Detect which cell encompasses the target text, then output its [X, Y] center coordinate. 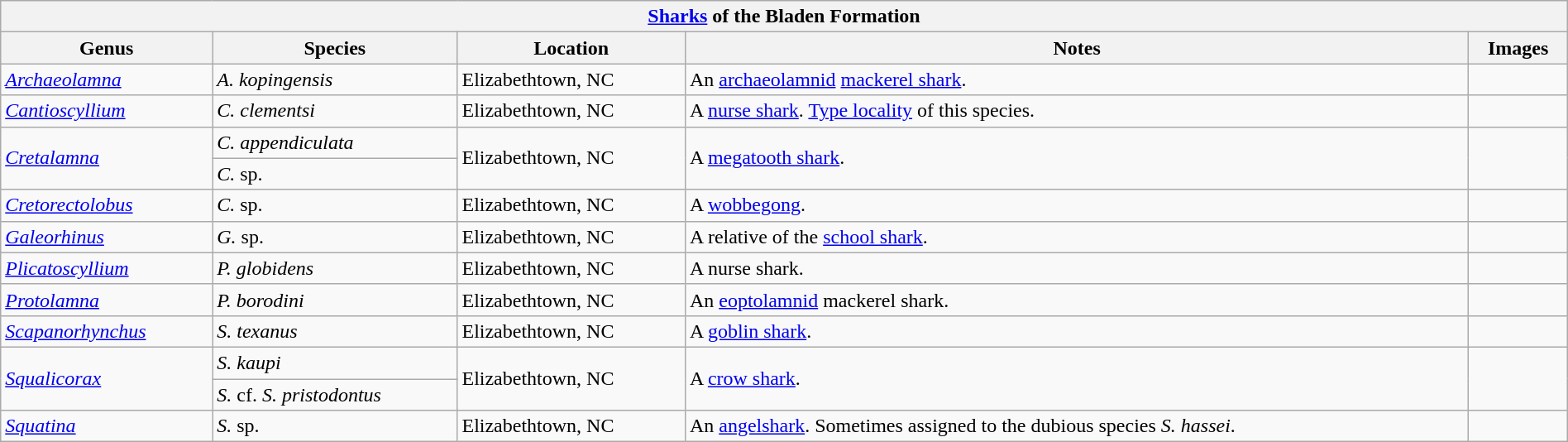
Scapanorhynchus [107, 331]
S. cf. S. pristodontus [335, 395]
P. globidens [335, 268]
An archaeolamnid mackerel shark. [1077, 79]
A goblin shark. [1077, 331]
Galeorhinus [107, 237]
Cretorectolobus [107, 205]
C. appendiculata [335, 142]
C. clementsi [335, 111]
A nurse shark. Type locality of this species. [1077, 111]
Notes [1077, 48]
A wobbegong. [1077, 205]
S. texanus [335, 331]
An angelshark. Sometimes assigned to the dubious species S. hassei. [1077, 426]
Images [1518, 48]
Location [571, 48]
S. kaupi [335, 363]
A crow shark. [1077, 378]
Cretalamna [107, 158]
Plicatoscyllium [107, 268]
An eoptolamnid mackerel shark. [1077, 300]
G. sp. [335, 237]
Squalicorax [107, 378]
A. kopingensis [335, 79]
Archaeolamna [107, 79]
A megatooth shark. [1077, 158]
Species [335, 48]
Sharks of the Bladen Formation [784, 17]
A nurse shark. [1077, 268]
Squatina [107, 426]
Genus [107, 48]
S. sp. [335, 426]
Protolamna [107, 300]
Cantioscyllium [107, 111]
P. borodini [335, 300]
A relative of the school shark. [1077, 237]
